Return [x, y] of the center of cell containing provided text 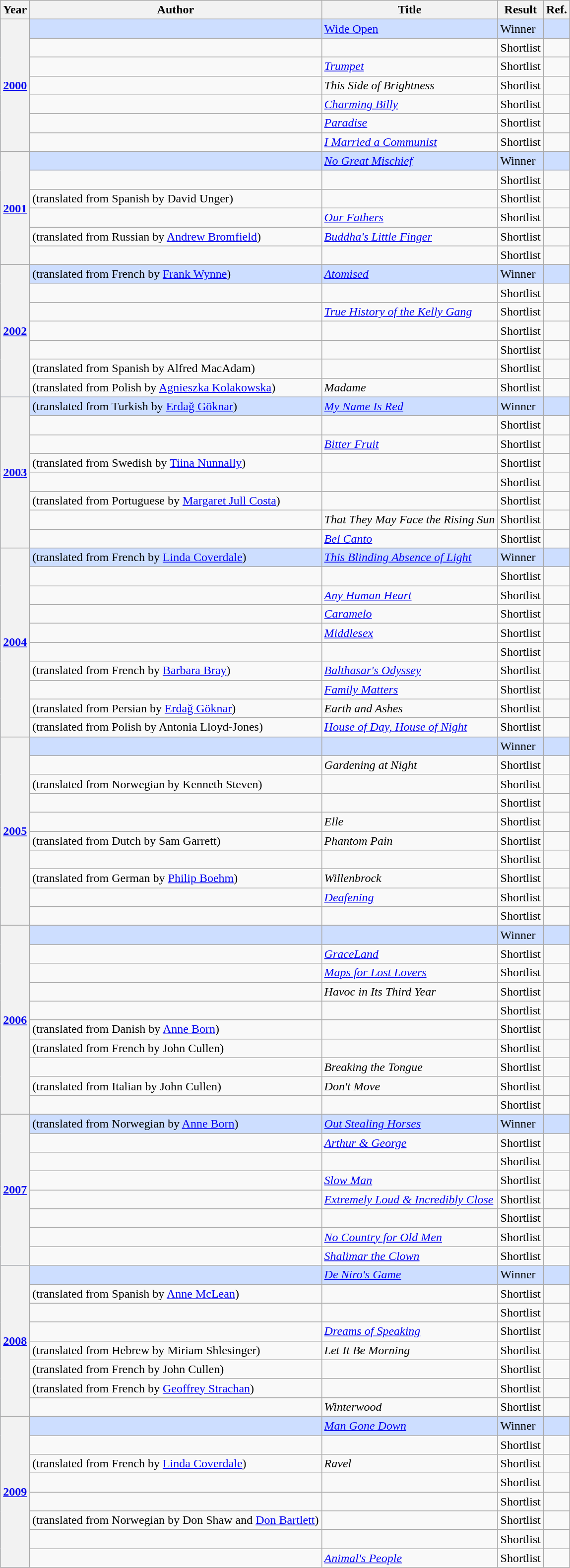
(translated from Turkish by Erdağ Göknar) [176, 406]
Madame [410, 387]
Don't Move [410, 1086]
I Married a Communist [410, 142]
(translated from German by Philip Boehm) [176, 878]
Phantom Pain [410, 841]
Result [520, 10]
(translated from French by Barbara Bray) [176, 671]
This Blinding Absence of Light [410, 558]
Balthasar's Odyssey [410, 671]
Ref. [557, 10]
Havoc in Its Third Year [410, 992]
Shalimar the Clown [410, 1256]
(translated from Dutch by Sam Garrett) [176, 841]
Breaking the Tongue [410, 1067]
(translated from Polish by Agnieszka Kolakowska) [176, 387]
True History of the Kelly Gang [410, 312]
Extremely Loud & Incredibly Close [410, 1199]
2006 [15, 1020]
Any Human Heart [410, 595]
Arthur & George [410, 1142]
My Name Is Red [410, 406]
(translated from Spanish by David Unger) [176, 198]
Year [15, 10]
(translated from Spanish by Anne McLean) [176, 1294]
GraceLand [410, 954]
No Great Mischief [410, 161]
Slow Man [410, 1181]
2009 [15, 1492]
No Country for Old Men [410, 1237]
Author [176, 10]
(translated from French by Geoffrey Strachan) [176, 1388]
Maps for Lost Lovers [410, 973]
(translated from Portuguese by Margaret Jull Costa) [176, 501]
(translated from Russian by Andrew Bromfield) [176, 237]
Let It Be Morning [410, 1350]
2000 [15, 85]
Out Stealing Horses [410, 1124]
Middlesex [410, 633]
2004 [15, 643]
House of Day, House of Night [410, 727]
Wide Open [410, 29]
Winterwood [410, 1407]
(translated from French by Frank Wynne) [176, 274]
Paradise [410, 123]
2005 [15, 831]
(translated from Norwegian by Don Shaw and Don Bartlett) [176, 1520]
Atomised [410, 274]
This Side of Brightness [410, 85]
(translated from Hebrew by Miriam Shlesinger) [176, 1350]
2002 [15, 331]
(translated from Polish by Antonia Lloyd-Jones) [176, 727]
(translated from Danish by Anne Born) [176, 1029]
(translated from Norwegian by Anne Born) [176, 1124]
That They May Face the Rising Sun [410, 519]
2007 [15, 1190]
(translated from Italian by John Cullen) [176, 1086]
Family Matters [410, 690]
Buddha's Little Finger [410, 237]
Caramelo [410, 614]
Deafening [410, 897]
Bitter Fruit [410, 444]
(translated from Persian by Erdağ Göknar) [176, 708]
Ravel [410, 1464]
Willenbrock [410, 878]
Title [410, 10]
Charming Billy [410, 104]
Man Gone Down [410, 1426]
Elle [410, 821]
Trumpet [410, 66]
Earth and Ashes [410, 708]
2001 [15, 208]
(translated from Norwegian by Kenneth Steven) [176, 784]
De Niro's Game [410, 1275]
Our Fathers [410, 217]
Animal's People [410, 1558]
2003 [15, 472]
Gardening at Night [410, 765]
Bel Canto [410, 538]
(translated from Spanish by Alfred MacAdam) [176, 369]
Dreams of Speaking [410, 1331]
(translated from Swedish by Tiina Nunnally) [176, 463]
2008 [15, 1341]
